Capture the cell that displays the provided text and extract its [x, y] central coordinate. 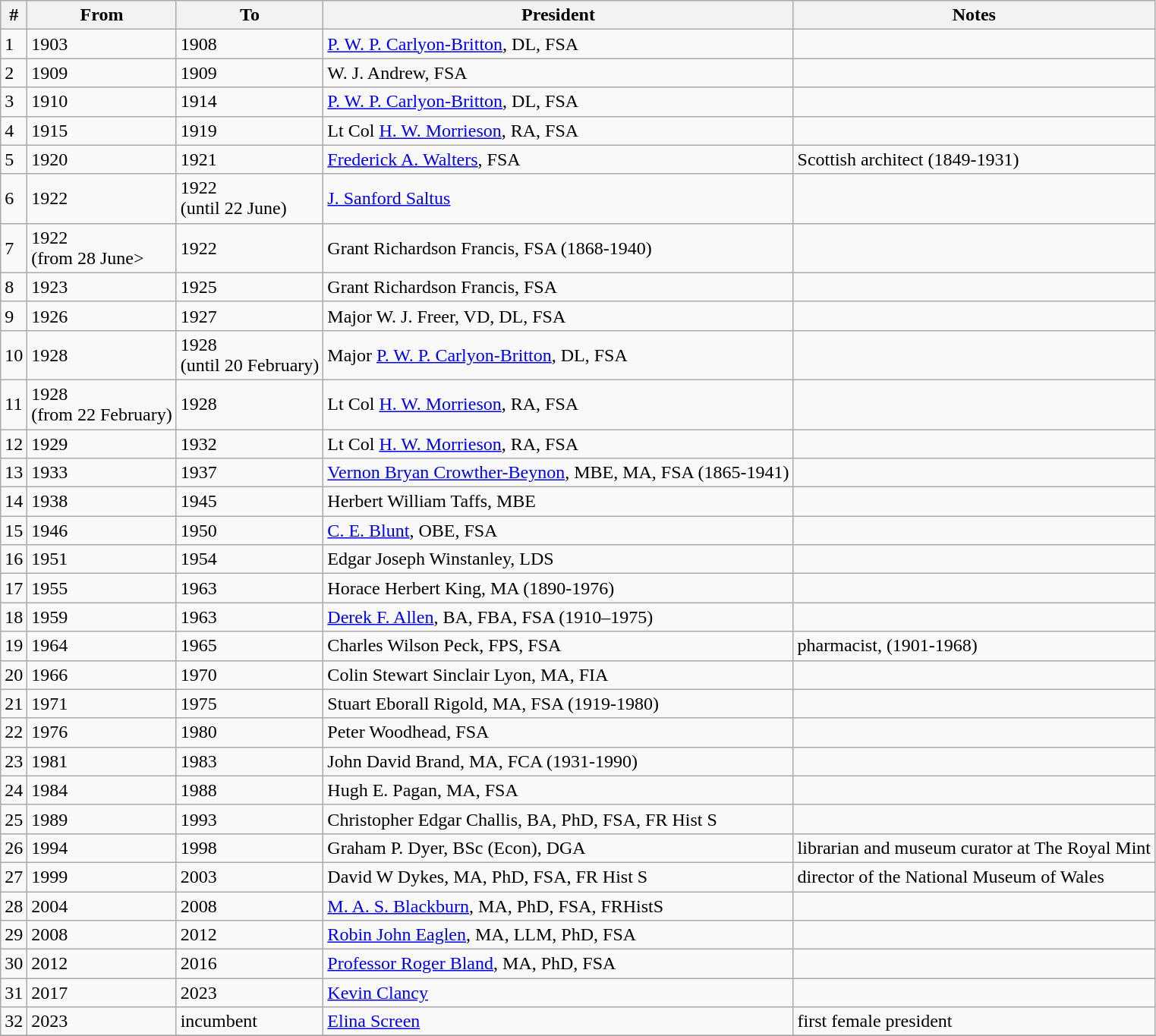
12 [14, 444]
Colin Stewart Sinclair Lyon, MA, FIA [559, 675]
26 [14, 848]
1929 [102, 444]
27 [14, 877]
6 [14, 199]
5 [14, 159]
3 [14, 102]
Robin John Eaglen, MA, LLM, PhD, FSA [559, 935]
18 [14, 617]
4 [14, 131]
1945 [250, 502]
1950 [250, 531]
8 [14, 287]
30 [14, 964]
incumbent [250, 1022]
Peter Woodhead, FSA [559, 732]
15 [14, 531]
24 [14, 790]
1976 [102, 732]
9 [14, 316]
1919 [250, 131]
Charles Wilson Peck, FPS, FSA [559, 646]
1938 [102, 502]
Grant Richardson Francis, FSA [559, 287]
1998 [250, 848]
1908 [250, 44]
1999 [102, 877]
1946 [102, 531]
Frederick A. Walters, FSA [559, 159]
2003 [250, 877]
1922(from 28 June> [102, 247]
1983 [250, 761]
librarian and museum curator at The Royal Mint [975, 848]
1975 [250, 704]
Graham P. Dyer, BSc (Econ), DGA [559, 848]
2004 [102, 905]
14 [14, 502]
32 [14, 1022]
President [559, 15]
7 [14, 247]
1988 [250, 790]
10 [14, 355]
1989 [102, 819]
2 [14, 73]
1928(from 22 February) [102, 404]
1955 [102, 588]
W. J. Andrew, FSA [559, 73]
Notes [975, 15]
1994 [102, 848]
1910 [102, 102]
2017 [102, 993]
31 [14, 993]
11 [14, 404]
13 [14, 473]
1920 [102, 159]
Major P. W. P. Carlyon-Britton, DL, FSA [559, 355]
Professor Roger Bland, MA, PhD, FSA [559, 964]
1970 [250, 675]
director of the National Museum of Wales [975, 877]
1932 [250, 444]
pharmacist, (1901-1968) [975, 646]
1951 [102, 559]
1937 [250, 473]
M. A. S. Blackburn, MA, PhD, FSA, FRHistS [559, 905]
1993 [250, 819]
John David Brand, MA, FCA (1931-1990) [559, 761]
1964 [102, 646]
1922(until 22 June) [250, 199]
David W Dykes, MA, PhD, FSA, FR Hist S [559, 877]
1921 [250, 159]
Christopher Edgar Challis, BA, PhD, FSA, FR Hist S [559, 819]
Kevin Clancy [559, 993]
29 [14, 935]
1984 [102, 790]
1966 [102, 675]
Major W. J. Freer, VD, DL, FSA [559, 316]
Grant Richardson Francis, FSA (1868-1940) [559, 247]
Derek F. Allen, BA, FBA, FSA (1910–1975) [559, 617]
1926 [102, 316]
1971 [102, 704]
Horace Herbert King, MA (1890-1976) [559, 588]
23 [14, 761]
1923 [102, 287]
1933 [102, 473]
Scottish architect (1849-1931) [975, 159]
25 [14, 819]
1 [14, 44]
1927 [250, 316]
19 [14, 646]
first female president [975, 1022]
22 [14, 732]
1954 [250, 559]
J. Sanford Saltus [559, 199]
1965 [250, 646]
16 [14, 559]
21 [14, 704]
Vernon Bryan Crowther-Beynon, MBE, MA, FSA (1865-1941) [559, 473]
1903 [102, 44]
Edgar Joseph Winstanley, LDS [559, 559]
17 [14, 588]
Hugh E. Pagan, MA, FSA [559, 790]
C. E. Blunt, OBE, FSA [559, 531]
1915 [102, 131]
Elina Screen [559, 1022]
1928(until 20 February) [250, 355]
1925 [250, 287]
Stuart Eborall Rigold, MA, FSA (1919-1980) [559, 704]
1980 [250, 732]
From [102, 15]
To [250, 15]
1914 [250, 102]
28 [14, 905]
1959 [102, 617]
# [14, 15]
Herbert William Taffs, MBE [559, 502]
2016 [250, 964]
1981 [102, 761]
20 [14, 675]
